Locate the cell with the specified text and output its (x, y) center coordinate. 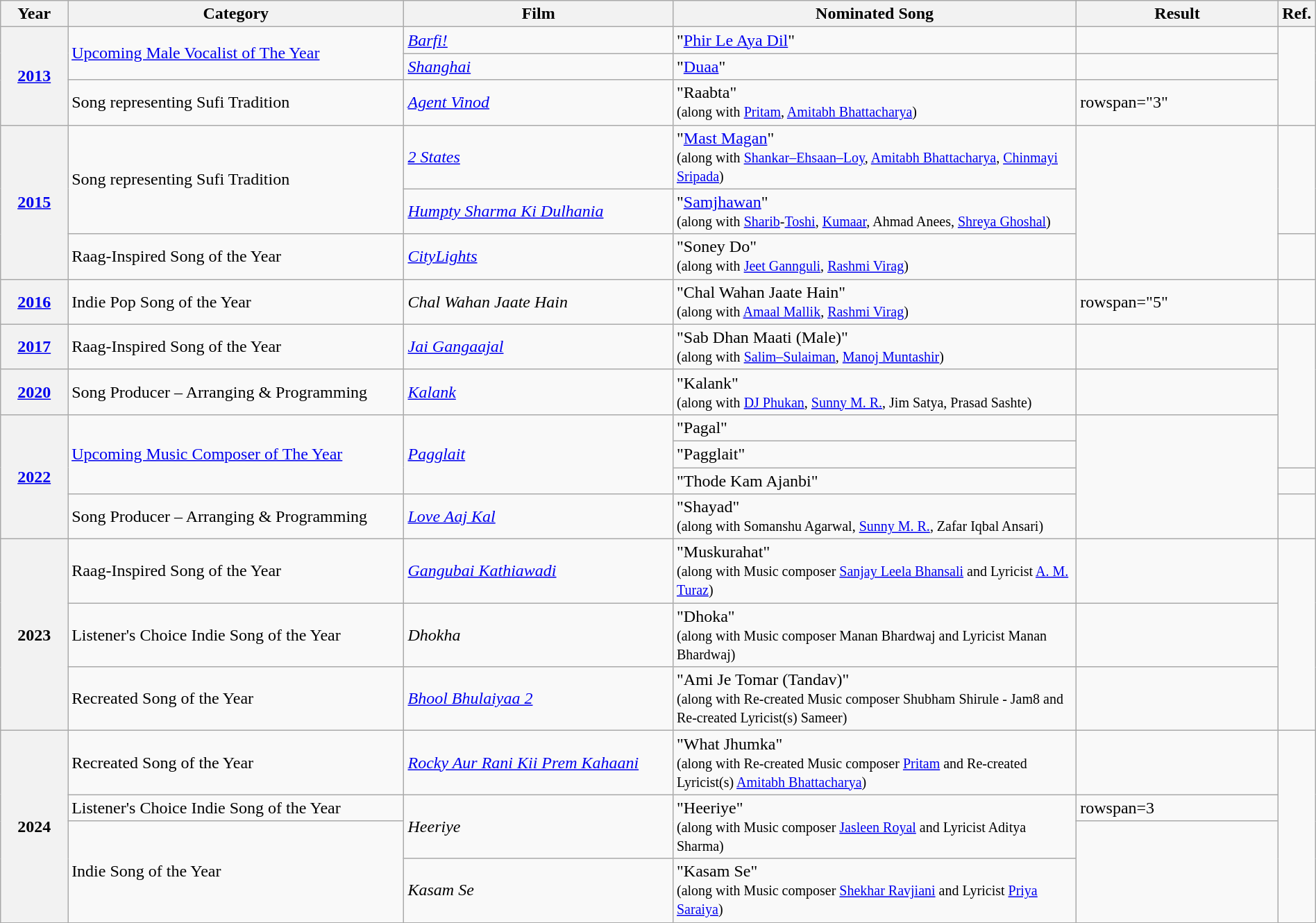
rowspan="3" (1177, 103)
Indie Song of the Year (236, 872)
2013 (35, 76)
Rocky Aur Rani Kii Prem Kahaani (539, 763)
CityLights (539, 257)
2017 (35, 347)
Category (236, 14)
2024 (35, 827)
2016 (35, 301)
"Sab Dhan Maati (Male)"(along with Salim–Sulaiman, Manoj Muntashir) (875, 347)
Indie Pop Song of the Year (236, 301)
Film (539, 14)
rowspan=3 (1177, 808)
"Shayad"(along with Somanshu Agarwal, Sunny M. R., Zafar Iqbal Ansari) (875, 516)
Barfi! (539, 40)
Ref. (1297, 14)
"Samjhawan"(along with Sharib-Toshi, Kumaar, Ahmad Anees, Shreya Ghoshal) (875, 211)
Love Aaj Kal (539, 516)
Pagglait (539, 454)
"Dhoka"(along with Music composer Manan Bhardwaj and Lyricist Manan Bhardwaj) (875, 635)
Heeriye (539, 827)
"Raabta"(along with Pritam, Amitabh Bhattacharya) (875, 103)
Shanghai (539, 67)
"Thode Kam Ajanbi" (875, 481)
2020 (35, 391)
Bhool Bhulaiyaa 2 (539, 699)
Humpty Sharma Ki Dulhania (539, 211)
2015 (35, 202)
"Phir Le Aya Dil" (875, 40)
"Pagal" (875, 427)
Dhokha (539, 635)
"Mast Magan"(along with Shankar–Ehsaan–Loy, Amitabh Bhattacharya, Chinmayi Sripada) (875, 157)
Chal Wahan Jaate Hain (539, 301)
Kasam Se (539, 890)
"Kalank"(along with DJ Phukan, Sunny M. R., Jim Satya, Prasad Sashte) (875, 391)
"What Jhumka"(along with Re-created Music composer Pritam and Re-created Lyricist(s) Amitabh Bhattacharya) (875, 763)
"Heeriye"(along with Music composer Jasleen Royal and Lyricist Aditya Sharma) (875, 827)
"Muskurahat"(along with Music composer Sanjay Leela Bhansali and Lyricist A. M. Turaz) (875, 571)
2022 (35, 476)
Upcoming Music Composer of The Year (236, 454)
Result (1177, 14)
"Kasam Se"(along with Music composer Shekhar Ravjiani and Lyricist Priya Saraiya) (875, 890)
"Chal Wahan Jaate Hain"(along with Amaal Mallik, Rashmi Virag) (875, 301)
2 States (539, 157)
"Ami Je Tomar (Tandav)"(along with Re-created Music composer Shubham Shirule - Jam8 and Re-created Lyricist(s) Sameer) (875, 699)
Jai Gangaajal (539, 347)
Upcoming Male Vocalist of The Year (236, 53)
Agent Vinod (539, 103)
"Soney Do"(along with Jeet Gannguli, Rashmi Virag) (875, 257)
"Pagglait" (875, 454)
Nominated Song (875, 14)
Year (35, 14)
"Duaa" (875, 67)
Kalank (539, 391)
Gangubai Kathiawadi (539, 571)
rowspan="5" (1177, 301)
2023 (35, 635)
